Provide the (x, y) coordinate of the cell's center where the given text is located.  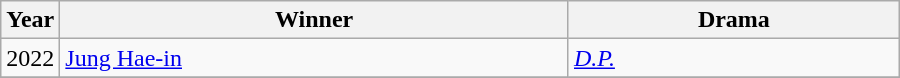
Winner (314, 20)
Jung Hae-in (314, 58)
Year (30, 20)
D.P. (734, 58)
Drama (734, 20)
2022 (30, 58)
